Locate the cell with the specified text and output its (x, y) center coordinate. 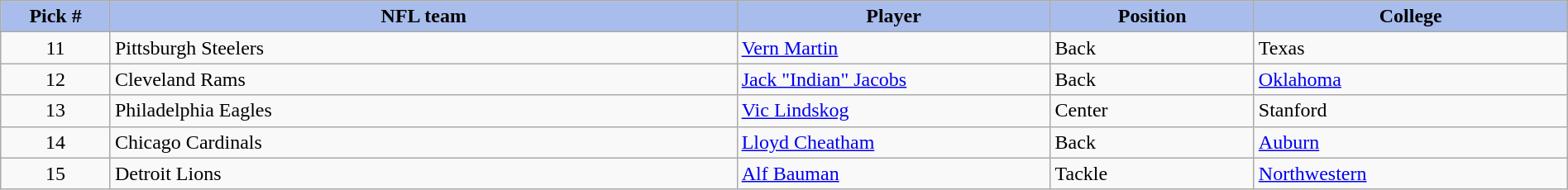
Texas (1411, 48)
Cleveland Rams (423, 79)
College (1411, 17)
Pick # (56, 17)
Lloyd Cheatham (893, 142)
15 (56, 173)
12 (56, 79)
Vern Martin (893, 48)
14 (56, 142)
Chicago Cardinals (423, 142)
Player (893, 17)
Auburn (1411, 142)
11 (56, 48)
Stanford (1411, 111)
Vic Lindskog (893, 111)
13 (56, 111)
Philadelphia Eagles (423, 111)
Jack "Indian" Jacobs (893, 79)
Pittsburgh Steelers (423, 48)
Oklahoma (1411, 79)
Alf Bauman (893, 173)
Center (1152, 111)
Northwestern (1411, 173)
NFL team (423, 17)
Tackle (1152, 173)
Position (1152, 17)
Detroit Lions (423, 173)
